Provide the (x, y) coordinate of the cell's center where the given text is located.  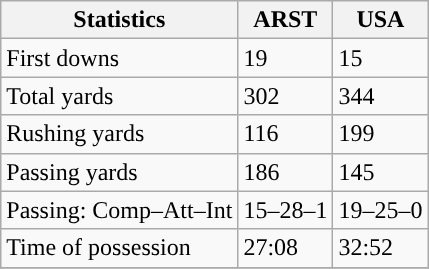
186 (286, 172)
19–25–0 (380, 210)
Statistics (120, 20)
27:08 (286, 248)
199 (380, 134)
145 (380, 172)
Total yards (120, 96)
First downs (120, 58)
USA (380, 20)
Time of possession (120, 248)
Passing: Comp–Att–Int (120, 210)
Rushing yards (120, 134)
Passing yards (120, 172)
344 (380, 96)
302 (286, 96)
116 (286, 134)
32:52 (380, 248)
15–28–1 (286, 210)
ARST (286, 20)
19 (286, 58)
15 (380, 58)
